Extract the [x, y] coordinate from the center of the cell holding the provided text.  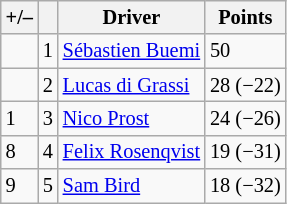
50 [246, 51]
4 [48, 152]
24 (−26) [246, 118]
Driver [132, 17]
Points [246, 17]
2 [48, 85]
8 [20, 152]
19 (−31) [246, 152]
Sébastien Buemi [132, 51]
Sam Bird [132, 186]
Nico Prost [132, 118]
18 (−32) [246, 186]
Felix Rosenqvist [132, 152]
5 [48, 186]
9 [20, 186]
3 [48, 118]
28 (−22) [246, 85]
+/– [20, 17]
Lucas di Grassi [132, 85]
